Find where the given text appears and provide that cell's center as [x, y] coordinate. 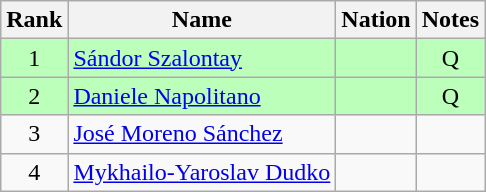
2 [34, 96]
Mykhailo-Yaroslav Dudko [202, 172]
Rank [34, 20]
Daniele Napolitano [202, 96]
3 [34, 134]
4 [34, 172]
Sándor Szalontay [202, 58]
1 [34, 58]
Name [202, 20]
Nation [376, 20]
José Moreno Sánchez [202, 134]
Notes [450, 20]
